Scan for the cell matching the given text and deliver its [x, y] coordinate at center. 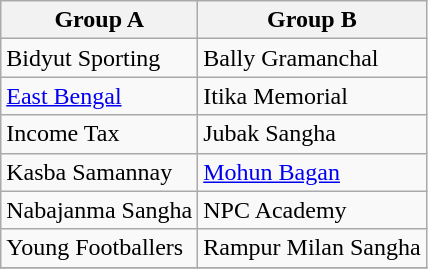
Jubak Sangha [312, 134]
Itika Memorial [312, 96]
Young Footballers [100, 248]
Group B [312, 20]
Mohun Bagan [312, 172]
Bally Gramanchal [312, 58]
Nabajanma Sangha [100, 210]
Bidyut Sporting [100, 58]
Kasba Samannay [100, 172]
NPC Academy [312, 210]
East Bengal [100, 96]
Rampur Milan Sangha [312, 248]
Group A [100, 20]
Income Tax [100, 134]
